From the cell containing the given text, extract its center point as [x, y] coordinate. 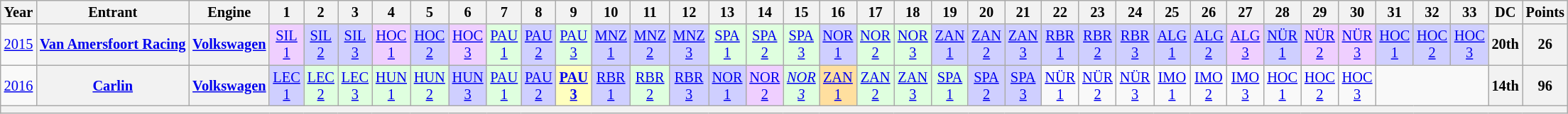
Carlin [112, 86]
14 [764, 12]
6 [468, 12]
IMO2 [1209, 86]
5 [430, 12]
33 [1470, 12]
15 [801, 12]
MNZ1 [611, 45]
20th [1506, 45]
19 [950, 12]
9 [574, 12]
13 [727, 12]
2015 [18, 45]
Van Amersfoort Racing [112, 45]
22 [1060, 12]
Points [1545, 12]
18 [913, 12]
7 [504, 12]
1 [286, 12]
24 [1135, 12]
3 [355, 12]
21 [1023, 12]
SIL3 [355, 45]
IMO1 [1172, 86]
31 [1395, 12]
HUN1 [391, 86]
11 [650, 12]
20 [986, 12]
IMO3 [1246, 86]
LEC3 [355, 86]
16 [838, 12]
17 [875, 12]
SIL1 [286, 45]
27 [1246, 12]
LEC1 [286, 86]
MNZ2 [650, 45]
ALG1 [1172, 45]
2 [321, 12]
29 [1319, 12]
HUN3 [468, 86]
32 [1432, 12]
Year [18, 12]
14th [1506, 86]
30 [1358, 12]
10 [611, 12]
23 [1098, 12]
28 [1283, 12]
HUN2 [430, 86]
Entrant [112, 12]
2016 [18, 86]
25 [1172, 12]
DC [1506, 12]
12 [689, 12]
4 [391, 12]
LEC2 [321, 86]
MNZ3 [689, 45]
8 [538, 12]
Engine [229, 12]
ALG3 [1246, 45]
ALG2 [1209, 45]
96 [1545, 86]
SIL2 [321, 45]
